Identify which cell holds the provided text, then report its [x, y] central coordinate. 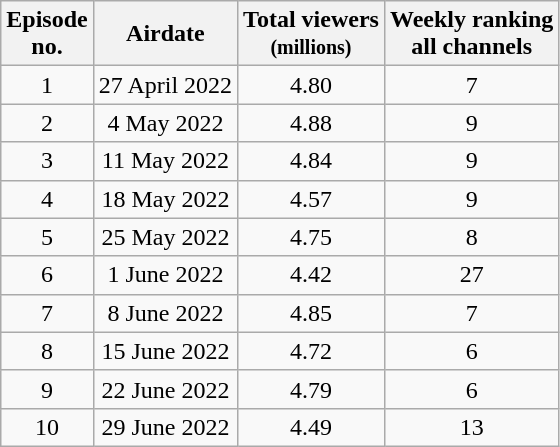
4.80 [312, 85]
4.75 [312, 237]
8 June 2022 [165, 313]
18 May 2022 [165, 199]
4.84 [312, 161]
15 June 2022 [165, 351]
4.72 [312, 351]
Episodeno. [47, 34]
4.79 [312, 389]
11 May 2022 [165, 161]
4.42 [312, 275]
1 [47, 85]
4.85 [312, 313]
3 [47, 161]
4 [47, 199]
27 [471, 275]
1 June 2022 [165, 275]
4.88 [312, 123]
5 [47, 237]
4.57 [312, 199]
2 [47, 123]
4 May 2022 [165, 123]
29 June 2022 [165, 427]
25 May 2022 [165, 237]
22 June 2022 [165, 389]
Airdate [165, 34]
13 [471, 427]
4.49 [312, 427]
Weekly rankingall channels [471, 34]
Total viewers(millions) [312, 34]
10 [47, 427]
27 April 2022 [165, 85]
